Extract the [X, Y] coordinate from the center of the cell holding the provided text.  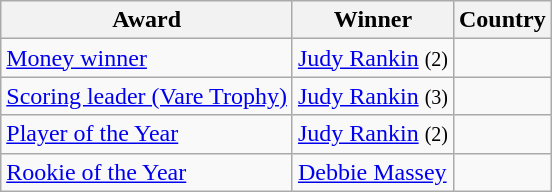
Player of the Year [147, 134]
Scoring leader (Vare Trophy) [147, 96]
Country [502, 20]
Judy Rankin (3) [372, 96]
Winner [372, 20]
Debbie Massey [372, 172]
Rookie of the Year [147, 172]
Award [147, 20]
Money winner [147, 58]
